Locate the cell with the specified text and output its (X, Y) center coordinate. 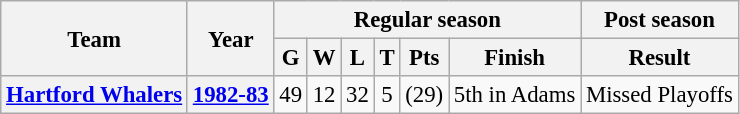
5th in Adams (514, 95)
Year (230, 38)
Result (660, 58)
1982-83 (230, 95)
Regular season (428, 20)
49 (290, 95)
W (324, 58)
Post season (660, 20)
5 (387, 95)
L (358, 58)
Team (94, 38)
12 (324, 95)
Pts (424, 58)
Missed Playoffs (660, 95)
Finish (514, 58)
G (290, 58)
T (387, 58)
32 (358, 95)
Hartford Whalers (94, 95)
(29) (424, 95)
